Capture the cell that displays the provided text and extract its (x, y) central coordinate. 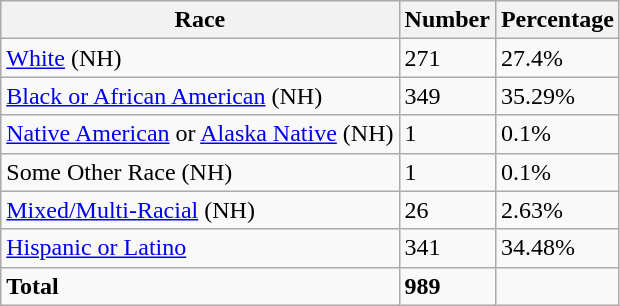
26 (447, 210)
White (NH) (200, 58)
Total (200, 286)
Black or African American (NH) (200, 96)
Some Other Race (NH) (200, 172)
27.4% (557, 58)
Number (447, 20)
989 (447, 286)
34.48% (557, 248)
2.63% (557, 210)
341 (447, 248)
349 (447, 96)
Hispanic or Latino (200, 248)
Percentage (557, 20)
Native American or Alaska Native (NH) (200, 134)
Mixed/Multi-Racial (NH) (200, 210)
Race (200, 20)
271 (447, 58)
35.29% (557, 96)
